Scan for the cell matching the given text and deliver its [X, Y] coordinate at center. 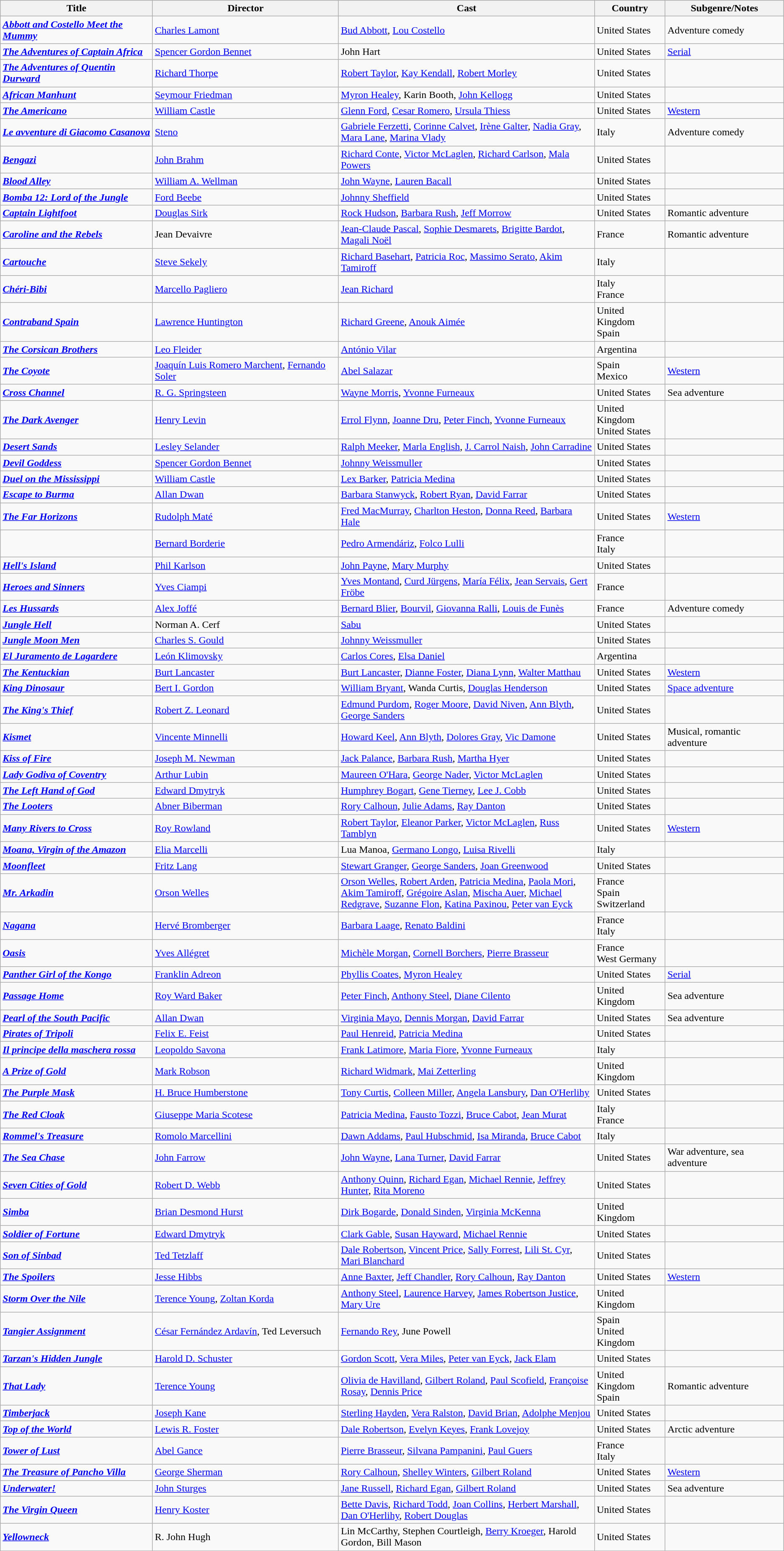
Anthony Steel, Laurence Harvey, James Robertson Justice, Mary Ure [467, 1298]
Lin McCarthy, Stephen Courtleigh, Berry Kroeger, Harold Gordon, Bill Mason [467, 1537]
Escape to Burma [76, 495]
Barbara Stanwyck, Robert Ryan, David Farrar [467, 495]
Storm Over the Nile [76, 1298]
Patricia Medina, Fausto Tozzi, Bruce Cabot, Jean Murat [467, 1114]
Bert I. Gordon [245, 688]
Cast [467, 8]
Jesse Hibbs [245, 1277]
Giuseppe Maria Scotese [245, 1114]
Leopoldo Savona [245, 1050]
Abel Salazar [467, 371]
Bomba 12: Lord of the Jungle [76, 197]
Bengazi [76, 159]
Harold D. Schuster [245, 1359]
César Fernández Ardavín, Ted Leversuch [245, 1332]
Frank Latimore, Maria Fiore, Yvonne Furneaux [467, 1050]
The Looters [76, 806]
FranceWest Germany [630, 952]
Carlos Cores, Elsa Daniel [467, 656]
Seymour Friedman [245, 95]
Sterling Hayden, Vera Ralston, David Brian, Adolphe Menjou [467, 1413]
Oasis [76, 952]
The Left Hand of God [76, 790]
Dale Robertson, Evelyn Keyes, Frank Lovejoy [467, 1429]
Moana, Virgin of the Amazon [76, 849]
Paul Henreid, Patricia Medina [467, 1034]
John Farrow [245, 1158]
The Red Cloak [76, 1114]
Leo Fleider [245, 349]
Roy Ward Baker [245, 996]
The Adventures of Quentin Durward [76, 73]
Robert D. Webb [245, 1185]
Pearl of the South Pacific [76, 1018]
Cross Channel [76, 392]
Stewart Granger, George Sanders, Joan Greenwood [467, 865]
Ted Tetzlaff [245, 1255]
Dale Robertson, Vincent Price, Sally Forrest, Lili St. Cyr, Mari Blanchard [467, 1255]
Bernard Borderie [245, 544]
Tower of Lust [76, 1451]
Richard Greene, Anouk Aimée [467, 322]
Ford Beebe [245, 197]
Mr. Arkadin [76, 893]
That Lady [76, 1386]
Yves Ciampi [245, 586]
Seven Cities of Gold [76, 1185]
Steve Sekely [245, 261]
Yellowneck [76, 1537]
Lua Manoa, Germano Longo, Luisa Rivelli [467, 849]
Bud Abbott, Lou Costello [467, 30]
Ralph Meeker, Marla English, J. Carrol Naish, John Carradine [467, 447]
Simba [76, 1212]
The Purple Mask [76, 1093]
Desert Sands [76, 447]
Jungle Hell [76, 625]
Captain Lightfoot [76, 213]
Underwater! [76, 1488]
Elia Marcelli [245, 849]
Robert Taylor, Kay Kendall, Robert Morley [467, 73]
Charles S. Gould [245, 640]
Il principe della maschera rossa [76, 1050]
Hervé Bromberger [245, 926]
Lewis R. Foster [245, 1429]
Bernard Blier, Bourvil, Giovanna Ralli, Louis de Funès [467, 608]
Tangier Assignment [76, 1332]
Myron Healey, Karin Booth, John Kellogg [467, 95]
John Wayne, Lauren Bacall [467, 181]
Clark Gable, Susan Hayward, Michael Rennie [467, 1234]
George Sherman [245, 1472]
Michèle Morgan, Cornell Borchers, Pierre Brasseur [467, 952]
Yves Montand, Curd Jürgens, María Félix, Jean Servais, Gert Fröbe [467, 586]
FranceSpainSwitzerland [630, 893]
Space adventure [725, 688]
Kismet [76, 737]
William Bryant, Wanda Curtis, Douglas Henderson [467, 688]
Caroline and the Rebels [76, 235]
Maureen O'Hara, George Nader, Victor McLaglen [467, 774]
Jean Richard [467, 289]
Abbott and Costello Meet the Mummy [76, 30]
Burt Lancaster, Dianne Foster, Diana Lynn, Walter Matthau [467, 672]
Abel Gance [245, 1451]
Lawrence Huntington [245, 322]
African Manhunt [76, 95]
Jean-Claude Pascal, Sophie Desmarets, Brigitte Bardot, Magali Noël [467, 235]
Terence Young, Zoltan Korda [245, 1298]
Barbara Laage, Renato Baldini [467, 926]
Richard Basehart, Patricia Roc, Massimo Serato, Akim Tamiroff [467, 261]
Hell's Island [76, 565]
Lex Barker, Patricia Medina [467, 479]
Abner Biberman [245, 806]
Yves Allégret [245, 952]
Chéri-Bibi [76, 289]
Devil Goddess [76, 463]
Rory Calhoun, Julie Adams, Ray Danton [467, 806]
Norman A. Cerf [245, 625]
Charles Lamont [245, 30]
Edmund Purdom, Roger Moore, David Niven, Ann Blyth, George Sanders [467, 710]
Humphrey Bogart, Gene Tierney, Lee J. Cobb [467, 790]
Rudolph Maté [245, 516]
War adventure, sea adventure [725, 1158]
Robert Taylor, Eleanor Parker, Victor McLaglen, Russ Tamblyn [467, 828]
Douglas Sirk [245, 213]
Fritz Lang [245, 865]
Sabu [467, 625]
Title [76, 8]
Burt Lancaster [245, 672]
R. G. Springsteen [245, 392]
The Corsican Brothers [76, 349]
Many Rivers to Cross [76, 828]
Richard Widmark, Mai Zetterling [467, 1071]
John Wayne, Lana Turner, David Farrar [467, 1158]
John Sturges [245, 1488]
Wayne Morris, Yvonne Furneaux [467, 392]
Franklin Adreon [245, 975]
Jean Devaivre [245, 235]
Joaquín Luis Romero Marchent, Fernando Soler [245, 371]
Glenn Ford, Cesar Romero, Ursula Thiess [467, 111]
Nagana [76, 926]
The Spoilers [76, 1277]
Country [630, 8]
Mark Robson [245, 1071]
Pedro Armendáriz, Folco Lulli [467, 544]
Peter Finch, Anthony Steel, Diane Cilento [467, 996]
Virginia Mayo, Dennis Morgan, David Farrar [467, 1018]
The Virgin Queen [76, 1510]
Brian Desmond Hurst [245, 1212]
Duel on the Mississippi [76, 479]
Panther Girl of the Kongo [76, 975]
John Hart [467, 52]
Lesley Selander [245, 447]
Tarzan's Hidden Jungle [76, 1359]
The Coyote [76, 371]
Gabriele Ferzetti, Corinne Calvet, Irène Galter, Nadia Gray, Mara Lane, Marina Vlady [467, 132]
William A. Wellman [245, 181]
Le avventure di Giacomo Casanova [76, 132]
Johnny Sheffield [467, 197]
Kiss of Fire [76, 759]
Henry Levin [245, 420]
Rock Hudson, Barbara Rush, Jeff Morrow [467, 213]
Terence Young [245, 1386]
The Kentuckian [76, 672]
Top of the World [76, 1429]
Pirates of Tripoli [76, 1034]
Phyllis Coates, Myron Healey [467, 975]
The King's Thief [76, 710]
Tony Curtis, Colleen Miller, Angela Lansbury, Dan O'Herlihy [467, 1093]
Vincente Minnelli [245, 737]
Anthony Quinn, Richard Egan, Michael Rennie, Jeffrey Hunter, Rita Moreno [467, 1185]
Joseph Kane [245, 1413]
Moonfleet [76, 865]
SpainMexico [630, 371]
Bette Davis, Richard Todd, Joan Collins, Herbert Marshall, Dan O'Herlihy, Robert Douglas [467, 1510]
Dirk Bogarde, Donald Sinden, Virginia McKenna [467, 1212]
Cartouche [76, 261]
SpainUnited Kingdom [630, 1332]
Arctic adventure [725, 1429]
Alex Joffé [245, 608]
United KingdomUnited States [630, 420]
A Prize of Gold [76, 1071]
The Far Horizons [76, 516]
King Dinosaur [76, 688]
Pierre Brasseur, Silvana Pampanini, Paul Guers [467, 1451]
Subgenre/Notes [725, 8]
The Americano [76, 111]
Fernando Rey, June Powell [467, 1332]
Jane Russell, Richard Egan, Gilbert Roland [467, 1488]
Richard Thorpe [245, 73]
Steno [245, 132]
Howard Keel, Ann Blyth, Dolores Gray, Vic Damone [467, 737]
Les Hussards [76, 608]
The Adventures of Captain Africa [76, 52]
Felix E. Feist [245, 1034]
Jack Palance, Barbara Rush, Martha Hyer [467, 759]
Musical, romantic adventure [725, 737]
Roy Rowland [245, 828]
Joseph M. Newman [245, 759]
The Treasure of Pancho Villa [76, 1472]
H. Bruce Humberstone [245, 1093]
Richard Conte, Victor McLaglen, Richard Carlson, Mala Powers [467, 159]
Orson Welles [245, 893]
Marcello Pagliero [245, 289]
John Brahm [245, 159]
Rory Calhoun, Shelley Winters, Gilbert Roland [467, 1472]
Contraband Spain [76, 322]
Passage Home [76, 996]
The Sea Chase [76, 1158]
Dawn Addams, Paul Hubschmid, Isa Miranda, Bruce Cabot [467, 1136]
Rommel's Treasure [76, 1136]
Son of Sinbad [76, 1255]
Anne Baxter, Jeff Chandler, Rory Calhoun, Ray Danton [467, 1277]
The Dark Avenger [76, 420]
Phil Karlson [245, 565]
Timberjack [76, 1413]
Gordon Scott, Vera Miles, Peter van Eyck, Jack Elam [467, 1359]
Arthur Lubin [245, 774]
Jungle Moon Men [76, 640]
Fred MacMurray, Charlton Heston, Donna Reed, Barbara Hale [467, 516]
R. John Hugh [245, 1537]
António Vilar [467, 349]
Lady Godiva of Coventry [76, 774]
Director [245, 8]
Blood Alley [76, 181]
Olivia de Havilland, Gilbert Roland, Paul Scofield, Françoise Rosay, Dennis Price [467, 1386]
León Klimovsky [245, 656]
Romolo Marcellini [245, 1136]
John Payne, Mary Murphy [467, 565]
Errol Flynn, Joanne Dru, Peter Finch, Yvonne Furneaux [467, 420]
Heroes and Sinners [76, 586]
El Juramento de Lagardere [76, 656]
Soldier of Fortune [76, 1234]
Robert Z. Leonard [245, 710]
Henry Koster [245, 1510]
